Scan for the cell matching the given text and deliver its [X, Y] coordinate at center. 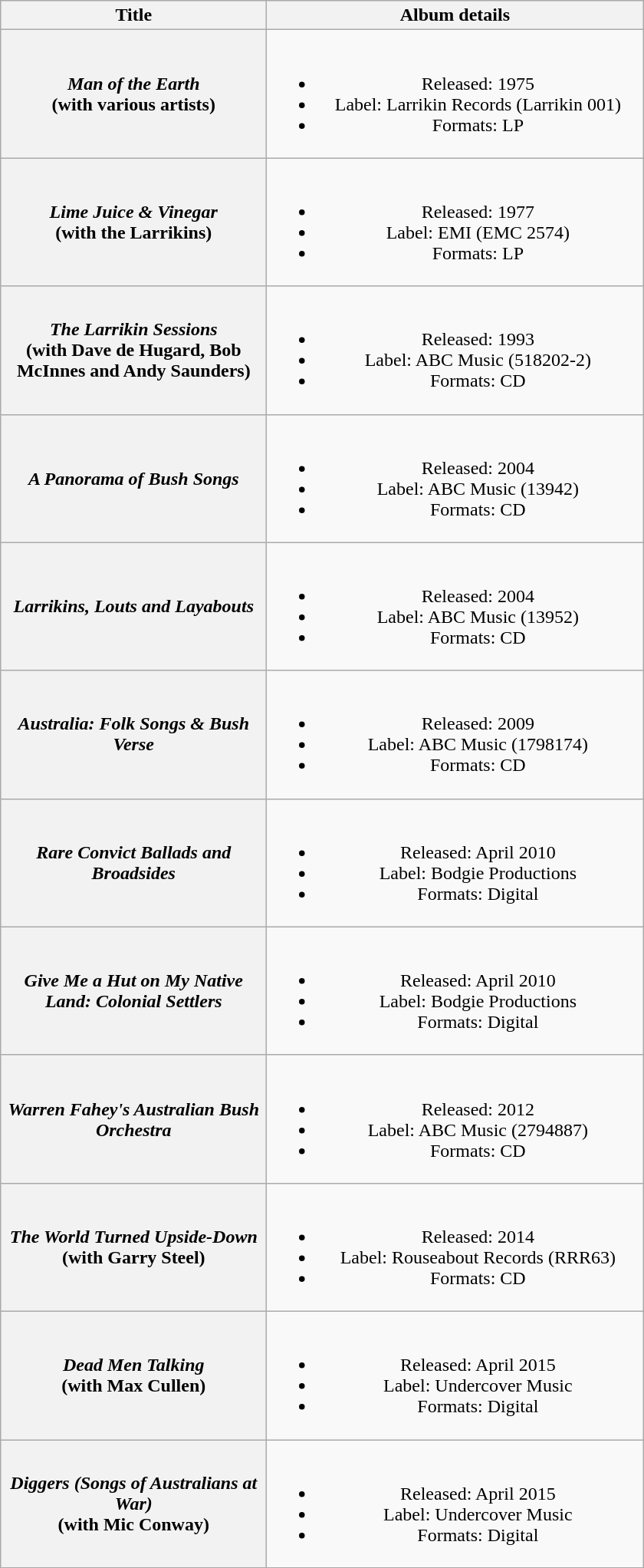
Dead Men Talking (with Max Cullen) [133, 1375]
The World Turned Upside-Down (with Garry Steel) [133, 1247]
Released: 1977Label: EMI (EMC 2574)Formats: LP [455, 222]
Give Me a Hut on My Native Land: Colonial Settlers [133, 991]
Released: 1993Label: ABC Music (518202-2)Formats: CD [455, 350]
Rare Convict Ballads and Broadsides [133, 862]
Diggers (Songs of Australians at War) (with Mic Conway) [133, 1504]
Album details [455, 15]
Released: 2009Label: ABC Music (1798174)Formats: CD [455, 735]
Warren Fahey's Australian Bush Orchestra [133, 1118]
The Larrikin Sessions (with Dave de Hugard, Bob McInnes and Andy Saunders) [133, 350]
Released: 2004Label: ABC Music (13952)Formats: CD [455, 606]
Title [133, 15]
Larrikins, Louts and Layabouts [133, 606]
Australia: Folk Songs & Bush Verse [133, 735]
Released: 2004Label: ABC Music (13942)Formats: CD [455, 479]
Released: 2012Label: ABC Music (2794887)Formats: CD [455, 1118]
Released: 1975Label: Larrikin Records (Larrikin 001)Formats: LP [455, 94]
A Panorama of Bush Songs [133, 479]
Lime Juice & Vinegar (with the Larrikins) [133, 222]
Released: 2014Label: Rouseabout Records (RRR63)Formats: CD [455, 1247]
Man of the Earth (with various artists) [133, 94]
